Scan for the cell matching the given text and deliver its (x, y) coordinate at center. 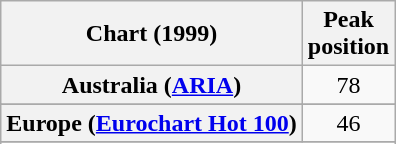
Europe (Eurochart Hot 100) (152, 123)
Peakposition (348, 34)
Chart (1999) (152, 34)
78 (348, 85)
46 (348, 123)
Australia (ARIA) (152, 85)
